Identify which cell holds the provided text, then report its [X, Y] central coordinate. 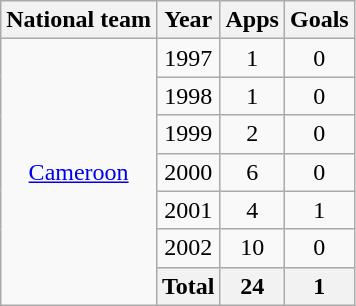
2000 [188, 172]
1997 [188, 58]
4 [252, 210]
10 [252, 248]
6 [252, 172]
National team [79, 20]
Cameroon [79, 172]
Goals [319, 20]
Year [188, 20]
2001 [188, 210]
24 [252, 286]
1999 [188, 134]
Apps [252, 20]
Total [188, 286]
2002 [188, 248]
2 [252, 134]
1998 [188, 96]
